Identify which cell holds the provided text, then report its [x, y] central coordinate. 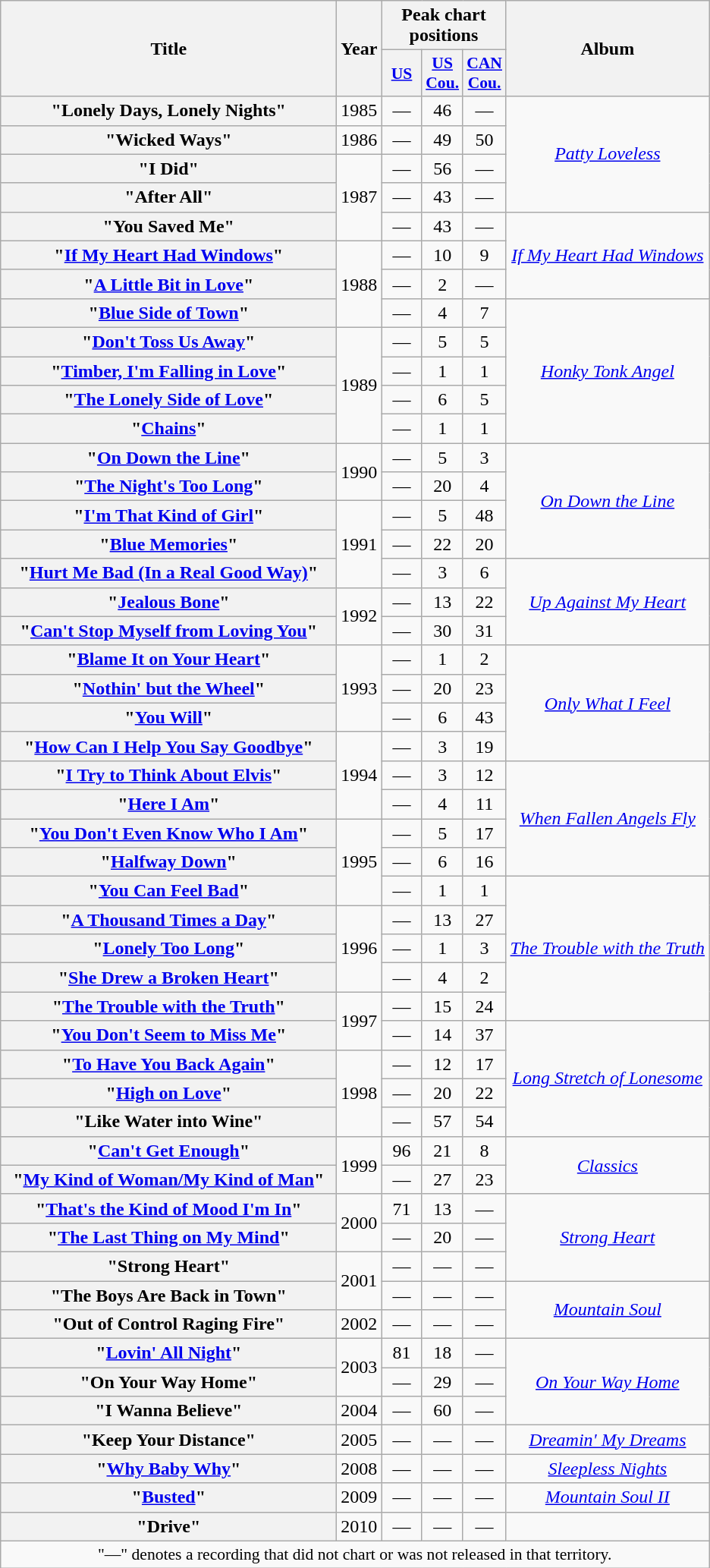
"Can't Get Enough" [168, 1151]
15 [442, 1006]
1997 [360, 1021]
56 [442, 168]
1990 [360, 472]
Mountain Soul [608, 1310]
"Don't Toss Us Away" [168, 342]
"Timber, I'm Falling in Love" [168, 371]
7 [484, 313]
71 [402, 1208]
1998 [360, 1093]
8 [484, 1151]
"Out of Control Raging Fire" [168, 1324]
"Drive" [168, 1526]
60 [442, 1411]
"If My Heart Had Windows" [168, 255]
2009 [360, 1497]
"Can't Stop Myself from Loving You" [168, 631]
Up Against My Heart [608, 602]
The Trouble with the Truth [608, 949]
"The Night's Too Long" [168, 486]
54 [484, 1122]
On Down the Line [608, 501]
96 [402, 1151]
81 [402, 1353]
"She Drew a Broken Heart" [168, 978]
"The Boys Are Back in Town" [168, 1296]
Strong Heart [608, 1237]
"Blue Memories" [168, 544]
2008 [360, 1469]
"I Wanna Believe" [168, 1411]
CANCou. [484, 73]
Sleepless Nights [608, 1469]
"On Your Way Home" [168, 1382]
"—" denotes a recording that did not chart or was not released in that territory. [355, 1554]
"You Can Feel Bad" [168, 891]
Title [168, 49]
When Fallen Angels Fly [608, 818]
"A Thousand Times a Day" [168, 920]
2004 [360, 1411]
19 [484, 746]
2003 [360, 1368]
Year [360, 49]
10 [442, 255]
"How Can I Help You Say Goodbye" [168, 746]
"Hurt Me Bad (In a Real Good Way)" [168, 573]
"Chains" [168, 429]
Classics [608, 1165]
"Blue Side of Town" [168, 313]
"High on Love" [168, 1093]
"Busted" [168, 1497]
2001 [360, 1280]
"Jealous Bone" [168, 602]
"The Trouble with the Truth" [168, 1006]
2010 [360, 1526]
Only What I Feel [608, 703]
"Strong Heart" [168, 1266]
18 [442, 1353]
"To Have You Back Again" [168, 1064]
1986 [360, 140]
"A Little Bit in Love" [168, 284]
2002 [360, 1324]
50 [484, 140]
"You Don't Seem to Miss Me" [168, 1035]
"Blame It on Your Heart" [168, 660]
1999 [360, 1165]
1989 [360, 385]
USCou. [442, 73]
"After All" [168, 197]
Honky Tonk Angel [608, 370]
"Nothin' but the Wheel" [168, 688]
"I Try to Think About Elvis" [168, 775]
1987 [360, 197]
"You Will" [168, 717]
"Like Water into Wine" [168, 1122]
48 [484, 515]
2000 [360, 1223]
Long Stretch of Lonesome [608, 1078]
"I'm That Kind of Girl" [168, 515]
1985 [360, 111]
"You Saved Me" [168, 226]
On Your Way Home [608, 1382]
31 [484, 631]
1993 [360, 688]
29 [442, 1382]
57 [442, 1122]
"Here I Am" [168, 804]
US [402, 73]
30 [442, 631]
"Wicked Ways" [168, 140]
1992 [360, 616]
24 [484, 1006]
49 [442, 140]
1988 [360, 284]
Album [608, 49]
"Keep Your Distance" [168, 1440]
"My Kind of Woman/My Kind of Man" [168, 1179]
9 [484, 255]
"Lovin' All Night" [168, 1353]
14 [442, 1035]
2005 [360, 1440]
Mountain Soul II [608, 1497]
Patty Loveless [608, 154]
"The Last Thing on My Mind" [168, 1237]
"On Down the Line" [168, 458]
16 [484, 862]
1996 [360, 949]
"Lonely Days, Lonely Nights" [168, 111]
"I Did" [168, 168]
21 [442, 1151]
11 [484, 804]
37 [484, 1035]
"You Don't Even Know Who I Am" [168, 833]
Peak chart positions [444, 26]
46 [442, 111]
"The Lonely Side of Love" [168, 400]
1995 [360, 861]
"Why Baby Why" [168, 1469]
"Halfway Down" [168, 862]
1994 [360, 775]
If My Heart Had Windows [608, 255]
"That's the Kind of Mood I'm In" [168, 1208]
1991 [360, 544]
"Lonely Too Long" [168, 949]
Dreamin' My Dreams [608, 1440]
